Scan for the cell matching the given text and deliver its [x, y] coordinate at center. 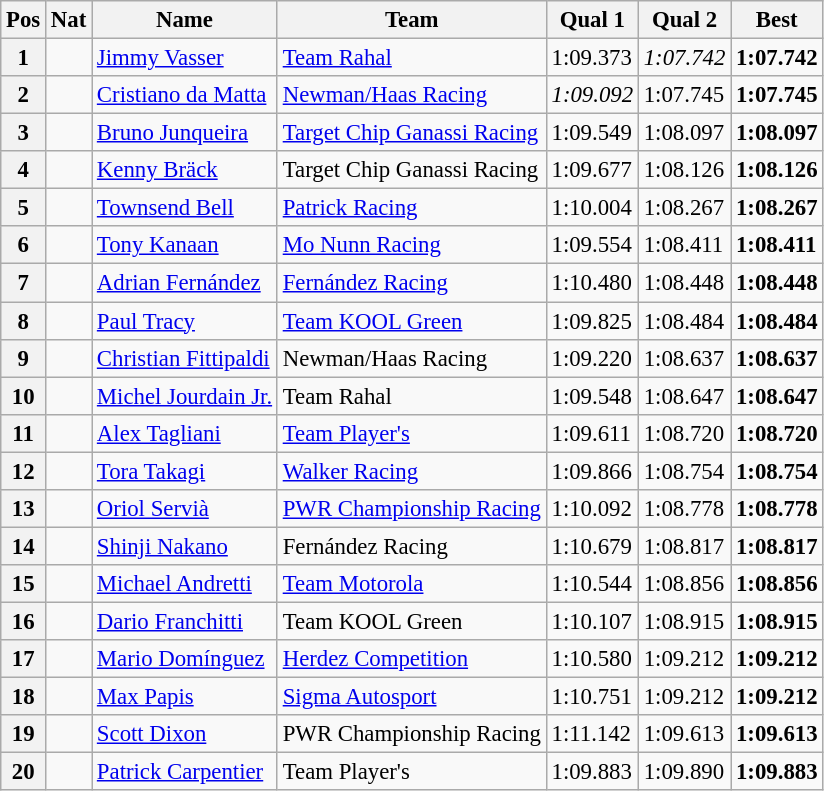
Tora Takagi [185, 471]
Dario Franchitti [185, 621]
15 [24, 584]
1:09.092 [592, 95]
17 [24, 659]
1:10.580 [592, 659]
Alex Tagliani [185, 433]
Jimmy Vasser [185, 58]
Team Motorola [412, 584]
Bruno Junqueira [185, 133]
Tony Kanaan [185, 245]
Name [185, 20]
2 [24, 95]
1:09.220 [592, 358]
1:09.373 [592, 58]
Sigma Autosport [412, 697]
Pos [24, 20]
5 [24, 208]
14 [24, 546]
Paul Tracy [185, 321]
Patrick Carpentier [185, 772]
Scott Dixon [185, 734]
1:09.866 [592, 471]
1:10.544 [592, 584]
10 [24, 396]
8 [24, 321]
1:10.480 [592, 283]
1:10.004 [592, 208]
Max Papis [185, 697]
1 [24, 58]
1:11.142 [592, 734]
Mario Domínguez [185, 659]
Nat [69, 20]
16 [24, 621]
1:09.890 [684, 772]
9 [24, 358]
Team [412, 20]
Qual 1 [592, 20]
19 [24, 734]
Herdez Competition [412, 659]
1:09.611 [592, 433]
Oriol Servià [185, 509]
Michael Andretti [185, 584]
Kenny Bräck [185, 170]
4 [24, 170]
Best [777, 20]
13 [24, 509]
12 [24, 471]
3 [24, 133]
7 [24, 283]
Adrian Fernández [185, 283]
1:09.548 [592, 396]
Michel Jourdain Jr. [185, 396]
1:10.751 [592, 697]
Mo Nunn Racing [412, 245]
1:09.554 [592, 245]
Qual 2 [684, 20]
1:09.677 [592, 170]
1:10.679 [592, 546]
Cristiano da Matta [185, 95]
Shinji Nakano [185, 546]
18 [24, 697]
6 [24, 245]
1:10.107 [592, 621]
11 [24, 433]
1:09.825 [592, 321]
Townsend Bell [185, 208]
1:10.092 [592, 509]
Christian Fittipaldi [185, 358]
1:09.549 [592, 133]
Walker Racing [412, 471]
Patrick Racing [412, 208]
20 [24, 772]
